Detect which cell encompasses the target text, then output its [X, Y] center coordinate. 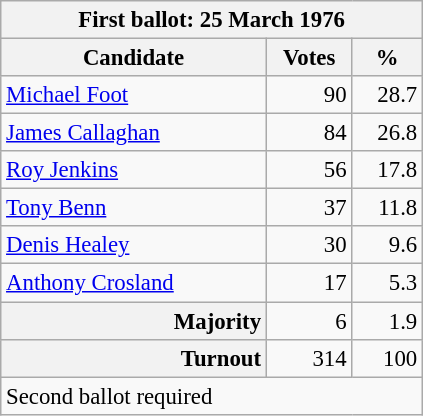
30 [309, 245]
Tony Benn [134, 208]
Denis Healey [134, 245]
Roy Jenkins [134, 170]
6 [309, 321]
100 [388, 358]
84 [309, 133]
9.6 [388, 245]
90 [309, 95]
56 [309, 170]
Majority [134, 321]
314 [309, 358]
37 [309, 208]
Michael Foot [134, 95]
28.7 [388, 95]
Anthony Crosland [134, 283]
Candidate [134, 58]
11.8 [388, 208]
Turnout [134, 358]
26.8 [388, 133]
First ballot: 25 March 1976 [212, 20]
5.3 [388, 283]
Second ballot required [212, 396]
James Callaghan [134, 133]
% [388, 58]
17 [309, 283]
Votes [309, 58]
1.9 [388, 321]
17.8 [388, 170]
